Extract the (x, y) coordinate from the center of the cell holding the provided text.  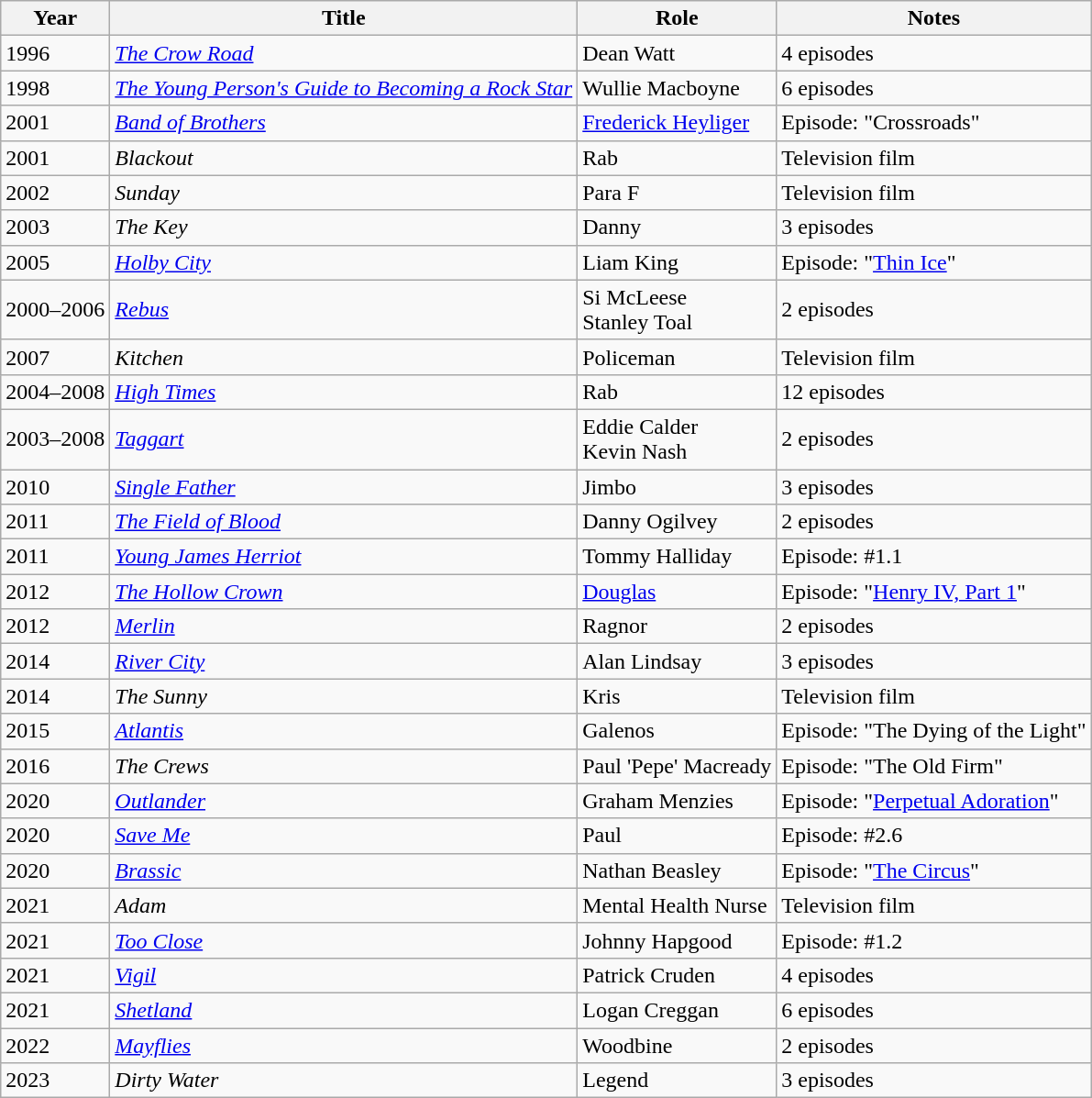
2023 (55, 1081)
1996 (55, 53)
Paul (677, 836)
River City (344, 661)
Kitchen (344, 357)
Notes (933, 18)
The Crews (344, 766)
Legend (677, 1081)
Sunday (344, 193)
Patrick Cruden (677, 975)
Wullie Macboyne (677, 88)
The Crow Road (344, 53)
Outlander (344, 801)
Brassic (344, 871)
Episode: "The Dying of the Light" (933, 731)
Douglas (677, 592)
Danny Ogilvey (677, 522)
Para F (677, 193)
2005 (55, 262)
Episode: "Perpetual Adoration" (933, 801)
Nathan Beasley (677, 871)
Episode: "The Old Firm" (933, 766)
Single Father (344, 487)
Year (55, 18)
The Young Person's Guide to Becoming a Rock Star (344, 88)
The Key (344, 227)
2022 (55, 1045)
Mental Health Nurse (677, 905)
Ragnor (677, 627)
Kris (677, 696)
Young James Herriot (344, 557)
Policeman (677, 357)
Episode: "Henry IV, Part 1" (933, 592)
The Hollow Crown (344, 592)
Logan Creggan (677, 1010)
Save Me (344, 836)
Danny (677, 227)
2004–2008 (55, 392)
Episode: "Crossroads" (933, 123)
Merlin (344, 627)
Rebus (344, 310)
Mayflies (344, 1045)
Episode: "The Circus" (933, 871)
Vigil (344, 975)
12 episodes (933, 392)
Episode: #2.6 (933, 836)
Si McLeeseStanley Toal (677, 310)
2000–2006 (55, 310)
Episode: #1.1 (933, 557)
Dirty Water (344, 1081)
Too Close (344, 940)
High Times (344, 392)
Episode: #1.2 (933, 940)
Title (344, 18)
The Sunny (344, 696)
Blackout (344, 158)
Shetland (344, 1010)
2016 (55, 766)
Tommy Halliday (677, 557)
2010 (55, 487)
1998 (55, 88)
Frederick Heyliger (677, 123)
Paul 'Pepe' Macready (677, 766)
Liam King (677, 262)
2002 (55, 193)
Band of Brothers (344, 123)
Role (677, 18)
Johnny Hapgood (677, 940)
Episode: "Thin Ice" (933, 262)
Adam (344, 905)
Woodbine (677, 1045)
Alan Lindsay (677, 661)
Holby City (344, 262)
The Field of Blood (344, 522)
Galenos (677, 731)
2003–2008 (55, 438)
2015 (55, 731)
Graham Menzies (677, 801)
Dean Watt (677, 53)
Atlantis (344, 731)
Jimbo (677, 487)
2007 (55, 357)
Eddie CalderKevin Nash (677, 438)
Taggart (344, 438)
2003 (55, 227)
